Provide the [x, y] coordinate of the cell's center where the given text is located.  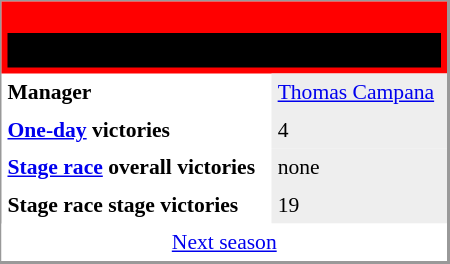
none [360, 167]
4 [360, 130]
Stage race stage victories [137, 205]
Thomas Campana [360, 93]
One-day victories [137, 130]
Stage race overall victories [137, 167]
Manager [137, 93]
Next season [225, 243]
19 [360, 205]
